Scan for the cell matching the given text and deliver its (x, y) coordinate at center. 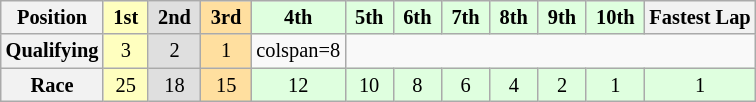
10th (615, 17)
colspan=8 (298, 51)
7th (465, 17)
5th (369, 17)
8 (417, 85)
Fastest Lap (700, 17)
18 (174, 85)
9th (562, 17)
6th (417, 17)
3 (126, 51)
8th (514, 17)
Race (52, 85)
1st (126, 17)
4th (298, 17)
Qualifying (52, 51)
2nd (174, 17)
3rd (226, 17)
15 (226, 85)
6 (465, 85)
10 (369, 85)
4 (514, 85)
Position (52, 17)
25 (126, 85)
12 (298, 85)
